Output the (x, y) coordinate of the center of the cell containing the given text.  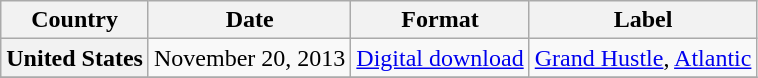
United States (75, 58)
Country (75, 20)
Digital download (440, 58)
Grand Hustle, Atlantic (643, 58)
Format (440, 20)
Date (249, 20)
November 20, 2013 (249, 58)
Label (643, 20)
